Determine the (x, y) coordinate at the center of the cell enclosing the given text.  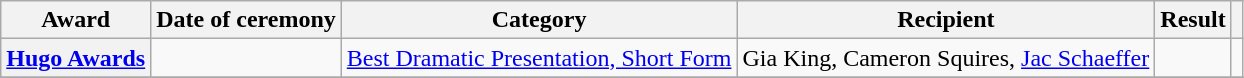
Date of ceremony (246, 20)
Recipient (946, 20)
Award (76, 20)
Best Dramatic Presentation, Short Form (539, 58)
Hugo Awards (76, 58)
Gia King, Cameron Squires, Jac Schaeffer (946, 58)
Category (539, 20)
Result (1193, 20)
